Detect which cell encompasses the target text, then output its [X, Y] center coordinate. 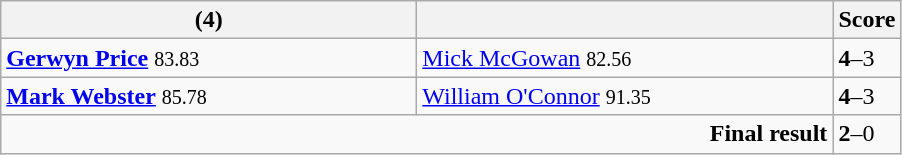
2–0 [867, 134]
Mick McGowan 82.56 [625, 58]
Final result [417, 134]
Mark Webster 85.78 [209, 96]
Score [867, 20]
Gerwyn Price 83.83 [209, 58]
(4) [209, 20]
William O'Connor 91.35 [625, 96]
